Return the (X, Y) coordinate for the center point of the cell that contains the specified text.  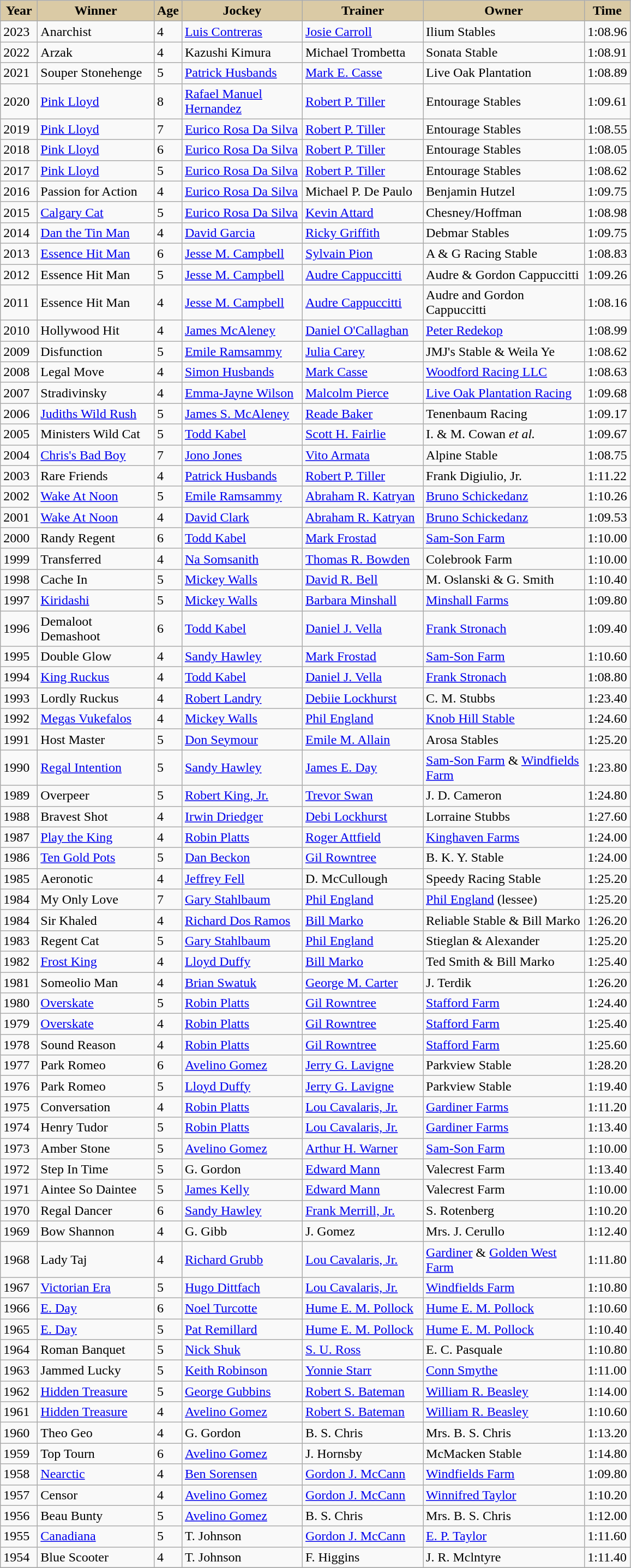
2020 (19, 101)
1990 (19, 767)
1992 (19, 719)
Top Tourn (96, 1454)
1:08.55 (608, 129)
Canadiana (96, 1536)
1:11.22 (608, 476)
Tenenbaum Racing (504, 414)
Roman Banquet (96, 1350)
Debi Lockhurst (362, 816)
1:08.96 (608, 32)
1:09.68 (608, 393)
1:08.98 (608, 212)
Robert Landry (242, 698)
Ten Gold Pots (96, 858)
2001 (19, 517)
1:08.89 (608, 73)
1965 (19, 1329)
1:11.20 (608, 1107)
David Garcia (242, 233)
Theo Geo (96, 1433)
1:23.80 (608, 767)
Randy Regent (96, 538)
Richard Grubb (242, 1259)
1982 (19, 961)
Regent Cat (96, 941)
1986 (19, 858)
2022 (19, 52)
Sir Khaled (96, 920)
1962 (19, 1391)
Time (608, 11)
1975 (19, 1107)
Brian Swatuk (242, 983)
1:08.91 (608, 52)
1:27.60 (608, 816)
Michael P. De Paulo (362, 191)
2005 (19, 434)
Roger Attfield (362, 837)
Robert King, Jr. (242, 796)
James McAleney (242, 331)
1978 (19, 1045)
James Kelly (242, 1190)
Age (168, 11)
1:11.80 (608, 1259)
Winnifred Taylor (504, 1495)
Phil England (lessee) (504, 899)
1954 (19, 1557)
Sylvain Pion (362, 253)
My Only Love (96, 899)
1:09.61 (608, 101)
2021 (19, 73)
J. Terdik (504, 983)
S. U. Ross (362, 1350)
I. & M. Cowan et al. (504, 434)
Trainer (362, 11)
1:08.83 (608, 253)
Sonata Stable (504, 52)
George Gubbins (242, 1391)
Dan Beckon (242, 858)
2019 (19, 129)
2016 (19, 191)
Dan the Tin Man (96, 233)
2018 (19, 150)
1987 (19, 837)
2011 (19, 303)
1966 (19, 1308)
1957 (19, 1495)
Conversation (96, 1107)
Live Oak Plantation Racing (504, 393)
1:12.40 (608, 1231)
1:10.26 (608, 497)
Jono Jones (242, 455)
1969 (19, 1231)
Bravest Shot (96, 816)
Megas Vukefalos (96, 719)
1956 (19, 1516)
Daniel O'Callaghan (362, 331)
1974 (19, 1128)
Jammed Lucky (96, 1371)
1996 (19, 628)
Regal Intention (96, 767)
Chris's Bad Boy (96, 455)
1989 (19, 796)
1970 (19, 1210)
1994 (19, 677)
Ilium Stables (504, 32)
2004 (19, 455)
Sam-Son Farm & Windfields Farm (504, 767)
1997 (19, 600)
1964 (19, 1350)
Disfunction (96, 352)
A & G Racing Stable (504, 253)
1993 (19, 698)
J. Gomez (362, 1231)
Frank Merrill, Jr. (362, 1210)
George M. Carter (362, 983)
1:13.20 (608, 1433)
Luis Contreras (242, 32)
2013 (19, 253)
Na Somsanith (242, 559)
Ted Smith & Bill Marko (504, 961)
8 (168, 101)
1980 (19, 1003)
1:08.16 (608, 303)
Irwin Driedger (242, 816)
1:14.00 (608, 1391)
1955 (19, 1536)
Overpeer (96, 796)
1:11.40 (608, 1557)
2014 (19, 233)
Stieglan & Alexander (504, 941)
Demaloot Demashoot (96, 628)
1:09.17 (608, 414)
Calgary Cat (96, 212)
King Ruckus (96, 677)
1958 (19, 1474)
1:19.40 (608, 1086)
Regal Dancer (96, 1210)
Passion for Action (96, 191)
Mrs. J. Cerullo (504, 1231)
Pat Remillard (242, 1329)
1998 (19, 579)
David R. Bell (362, 579)
1:24.40 (608, 1003)
1:25.60 (608, 1045)
Frank Digiulio, Jr. (504, 476)
1:08.99 (608, 331)
Gardiner & Golden West Farm (504, 1259)
1:08.75 (608, 455)
Alpine Stable (504, 455)
Speedy Racing Stable (504, 879)
Live Oak Plantation (504, 73)
Anarchist (96, 32)
1968 (19, 1259)
1995 (19, 657)
1973 (19, 1148)
Minshall Farms (504, 600)
2010 (19, 331)
Jockey (242, 11)
Legal Move (96, 372)
Hollywood Hit (96, 331)
Don Seymour (242, 740)
Someolio Man (96, 983)
2003 (19, 476)
Bow Shannon (96, 1231)
Chesney/Hoffman (504, 212)
J. D. Cameron (504, 796)
Peter Redekop (504, 331)
Kazushi Kimura (242, 52)
Kinghaven Farms (504, 837)
1959 (19, 1454)
Host Master (96, 740)
1960 (19, 1433)
F. Higgins (362, 1557)
1:08.80 (608, 677)
1:11.00 (608, 1371)
1:23.40 (608, 698)
1963 (19, 1371)
Arthur H. Warner (362, 1148)
Reade Baker (362, 414)
2006 (19, 414)
1:28.20 (608, 1065)
Yonnie Starr (362, 1371)
2008 (19, 372)
Michael Trombetta (362, 52)
2015 (19, 212)
Audre & Gordon Cappuccitti (504, 274)
1967 (19, 1287)
Mark Casse (362, 372)
Lorraine Stubbs (504, 816)
Owner (504, 11)
Kiridashi (96, 600)
Ricky Griffith (362, 233)
Josie Carroll (362, 32)
1988 (19, 816)
Arosa Stables (504, 740)
Censor (96, 1495)
1991 (19, 740)
Julia Carey (362, 352)
1:09.26 (608, 274)
Amber Stone (96, 1148)
1:08.05 (608, 150)
Vito Armata (362, 455)
2012 (19, 274)
C. M. Stubbs (504, 698)
Scott H. Fairlie (362, 434)
James E. Day (362, 767)
Barbara Minshall (362, 600)
Arzak (96, 52)
Nick Shuk (242, 1350)
Debmar Stables (504, 233)
Transferred (96, 559)
Lady Taj (96, 1259)
Emile M. Allain (362, 740)
Colebrook Farm (504, 559)
1:24.60 (608, 719)
1961 (19, 1412)
1999 (19, 559)
David Clark (242, 517)
B. K. Y. Stable (504, 858)
Trevor Swan (362, 796)
Step In Time (96, 1169)
Stradivinsky (96, 393)
2017 (19, 171)
2009 (19, 352)
2000 (19, 538)
J. R. Mclntyre (504, 1557)
Debiie Lockhurst (362, 698)
Hugo Dittfach (242, 1287)
1983 (19, 941)
M. Oslanski & G. Smith (504, 579)
1:12.00 (608, 1516)
Lordly Ruckus (96, 698)
Frost King (96, 961)
Thomas R. Bowden (362, 559)
1:11.60 (608, 1536)
Noel Turcotte (242, 1308)
Emma-Jayne Wilson (242, 393)
McMacken Stable (504, 1454)
1:14.80 (608, 1454)
Aeronotic (96, 879)
Keith Robinson (242, 1371)
Rare Friends (96, 476)
Aintee So Daintee (96, 1190)
Blue Scooter (96, 1557)
2023 (19, 32)
1979 (19, 1024)
Ministers Wild Cat (96, 434)
Souper Stonehenge (96, 73)
1:08.63 (608, 372)
Judiths Wild Rush (96, 414)
JMJ's Stable & Weila Ye (504, 352)
Audre and Gordon Cappuccitti (504, 303)
Henry Tudor (96, 1128)
Knob Hill Stable (504, 719)
E. C. Pasquale (504, 1350)
2002 (19, 497)
1976 (19, 1086)
Double Glow (96, 657)
Year (19, 11)
1:09.40 (608, 628)
1971 (19, 1190)
Mark E. Casse (362, 73)
2007 (19, 393)
Kevin Attard (362, 212)
Sound Reason (96, 1045)
Play the King (96, 837)
Beau Bunty (96, 1516)
G. Gibb (242, 1231)
Malcolm Pierce (362, 393)
S. Rotenberg (504, 1210)
Jeffrey Fell (242, 879)
D. McCullough (362, 879)
1981 (19, 983)
Reliable Stable & Bill Marko (504, 920)
Winner (96, 11)
Nearctic (96, 1474)
1:09.67 (608, 434)
J. Hornsby (362, 1454)
Woodford Racing LLC (504, 372)
Rafael Manuel Hernandez (242, 101)
1972 (19, 1169)
Cache In (96, 579)
Simon Husbands (242, 372)
E. P. Taylor (504, 1536)
Benjamin Hutzel (504, 191)
1985 (19, 879)
James S. McAleney (242, 414)
Conn Smythe (504, 1371)
1:24.80 (608, 796)
Victorian Era (96, 1287)
1:09.53 (608, 517)
Richard Dos Ramos (242, 920)
Ben Sorensen (242, 1474)
1977 (19, 1065)
